Determine the [x, y] coordinate at the center of the cell enclosing the given text.  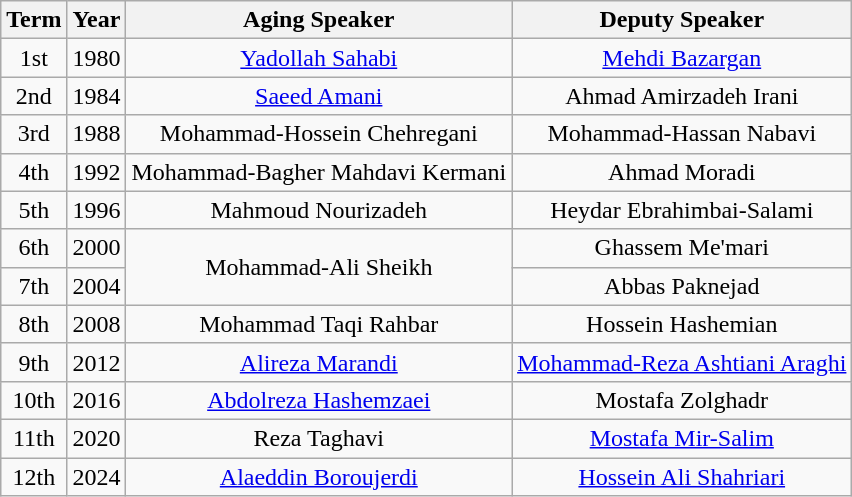
Hossein Hashemian [682, 324]
Alireza Marandi [319, 362]
Mohammad-Hossein Chehregani [319, 134]
1st [34, 58]
8th [34, 324]
12th [34, 477]
1996 [96, 210]
Mostafa Zolghadr [682, 400]
Reza Taghavi [319, 438]
Aging Speaker [319, 20]
2016 [96, 400]
Yadollah Sahabi [319, 58]
7th [34, 286]
1980 [96, 58]
2024 [96, 477]
1988 [96, 134]
1984 [96, 96]
Ahmad Amirzadeh Irani [682, 96]
Mohammad-Bagher Mahdavi Kermani [319, 172]
Hossein Ali Shahriari [682, 477]
Mohammad-Reza Ashtiani Araghi [682, 362]
2008 [96, 324]
10th [34, 400]
Mahmoud Nourizadeh [319, 210]
3rd [34, 134]
Deputy Speaker [682, 20]
Heydar Ebrahimbai-Salami [682, 210]
Ghassem Me'mari [682, 248]
9th [34, 362]
2012 [96, 362]
Mohammad Taqi Rahbar [319, 324]
2020 [96, 438]
1992 [96, 172]
2nd [34, 96]
Mohammad-Hassan Nabavi [682, 134]
2004 [96, 286]
Ahmad Moradi [682, 172]
Saeed Amani [319, 96]
Alaeddin Boroujerdi [319, 477]
11th [34, 438]
Abdolreza Hashemzaei [319, 400]
4th [34, 172]
Abbas Paknejad [682, 286]
5th [34, 210]
Term [34, 20]
2000 [96, 248]
Mehdi Bazargan [682, 58]
Mohammad-Ali Sheikh [319, 267]
Year [96, 20]
6th [34, 248]
Mostafa Mir-Salim [682, 438]
